Scan for the cell matching the given text and deliver its (X, Y) coordinate at center. 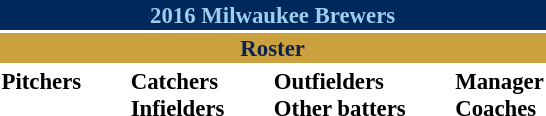
2016 Milwaukee Brewers (272, 15)
Roster (272, 48)
